Determine the [X, Y] coordinate at the center of the cell enclosing the given text.  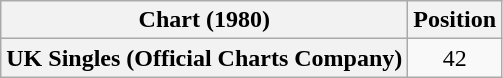
Chart (1980) [204, 20]
Position [455, 20]
42 [455, 58]
UK Singles (Official Charts Company) [204, 58]
